From the cell containing the given text, extract its center point as (x, y) coordinate. 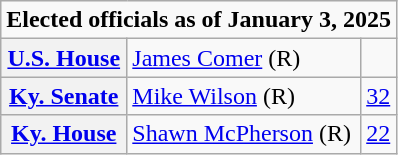
32 (379, 96)
22 (379, 134)
Ky. House (64, 134)
Elected officials as of January 3, 2025 (199, 20)
U.S. House (64, 58)
Ky. Senate (64, 96)
Mike Wilson (R) (244, 96)
James Comer (R) (244, 58)
Shawn McPherson (R) (244, 134)
